Pinpoint the cell where the given text exists, returning its (x, y) midpoint coordinate. 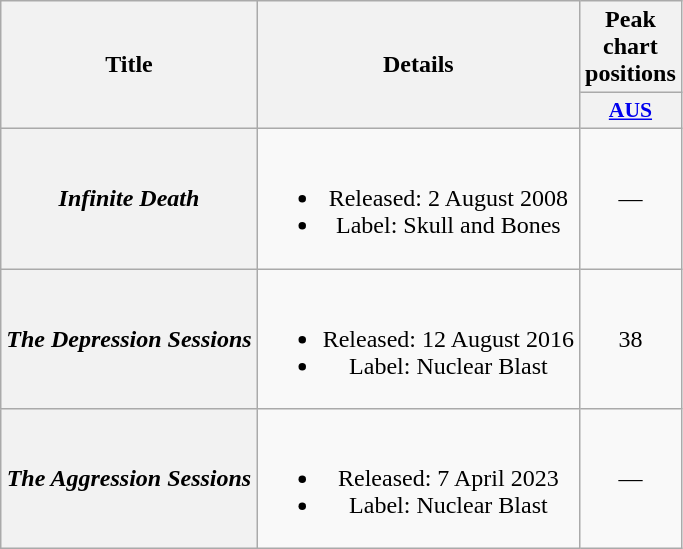
38 (631, 338)
Released: 7 April 2023Label: Nuclear Blast (418, 479)
Title (129, 65)
The Depression Sessions (129, 338)
Released: 12 August 2016Label: Nuclear Blast (418, 338)
Infinite Death (129, 198)
The Aggression Sessions (129, 479)
Peak chart positions (631, 47)
Details (418, 65)
Released: 2 August 2008Label: Skull and Bones (418, 198)
AUS (631, 111)
